Identify which cell holds the provided text, then report its [X, Y] central coordinate. 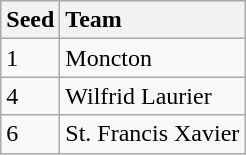
6 [30, 134]
St. Francis Xavier [152, 134]
Moncton [152, 58]
4 [30, 96]
1 [30, 58]
Team [152, 20]
Seed [30, 20]
Wilfrid Laurier [152, 96]
